Find where the given text appears and provide that cell's center as (x, y) coordinate. 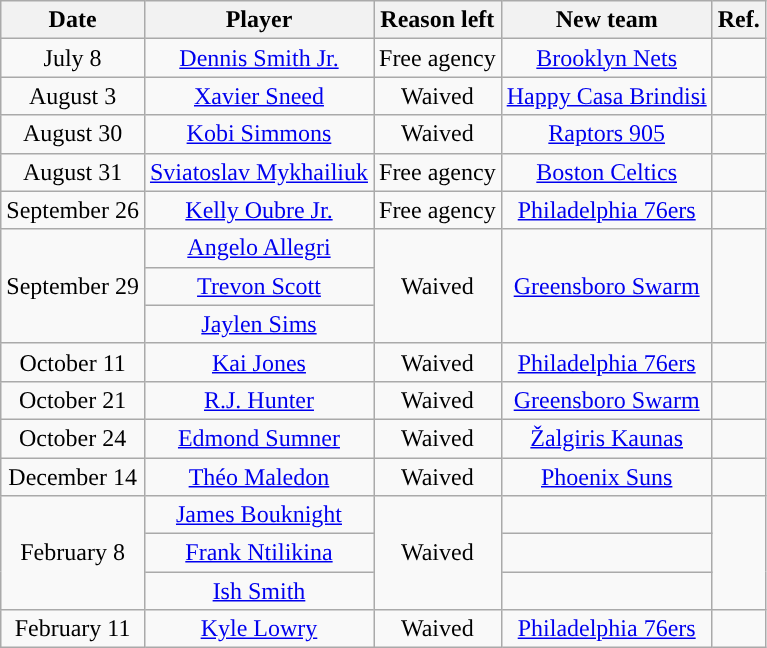
July 8 (73, 58)
James Bouknight (258, 515)
Reason left (438, 20)
Sviatoslav Mykhailiuk (258, 172)
February 8 (73, 553)
October 11 (73, 362)
Boston Celtics (606, 172)
Jaylen Sims (258, 324)
R.J. Hunter (258, 400)
August 31 (73, 172)
Brooklyn Nets (606, 58)
Ish Smith (258, 591)
December 14 (73, 477)
September 26 (73, 210)
New team (606, 20)
Date (73, 20)
Théo Maledon (258, 477)
Kelly Oubre Jr. (258, 210)
August 3 (73, 96)
February 11 (73, 629)
Ref. (738, 20)
August 30 (73, 134)
Player (258, 20)
September 29 (73, 286)
Trevon Scott (258, 286)
Raptors 905 (606, 134)
Edmond Sumner (258, 438)
Kobi Simmons (258, 134)
Dennis Smith Jr. (258, 58)
Phoenix Suns (606, 477)
Xavier Sneed (258, 96)
Kyle Lowry (258, 629)
Žalgiris Kaunas (606, 438)
October 24 (73, 438)
Angelo Allegri (258, 248)
Kai Jones (258, 362)
Frank Ntilikina (258, 553)
Happy Casa Brindisi (606, 96)
October 21 (73, 400)
